Return (X, Y) of the center of cell containing provided text 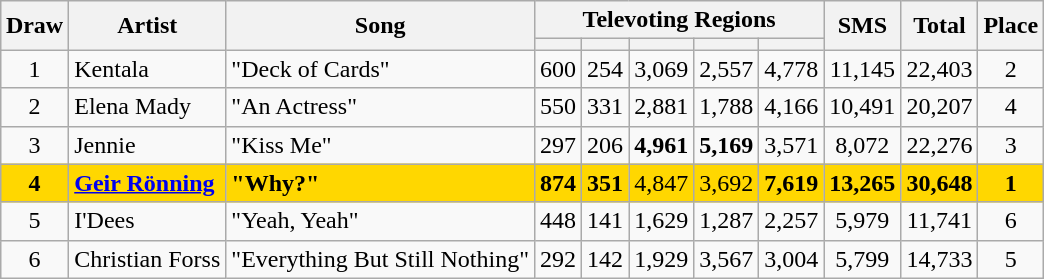
141 (606, 221)
Jennie (148, 145)
14,733 (940, 259)
4,961 (662, 145)
I'Dees (148, 221)
1,629 (662, 221)
30,648 (940, 183)
Kentala (148, 69)
1,788 (726, 107)
"Deck of Cards" (380, 69)
448 (558, 221)
1,929 (662, 259)
3,069 (662, 69)
7,619 (792, 183)
Total (940, 26)
5,979 (862, 221)
Draw (34, 26)
11,145 (862, 69)
Artist (148, 26)
351 (606, 183)
5,799 (862, 259)
"An Actress" (380, 107)
Place (1011, 26)
3,571 (792, 145)
Christian Forss (148, 259)
Song (380, 26)
4,166 (792, 107)
"Yeah, Yeah" (380, 221)
Geir Rönning (148, 183)
3,567 (726, 259)
"Why?" (380, 183)
20,207 (940, 107)
2,881 (662, 107)
5,169 (726, 145)
22,403 (940, 69)
2,557 (726, 69)
1,287 (726, 221)
331 (606, 107)
10,491 (862, 107)
550 (558, 107)
206 (606, 145)
SMS (862, 26)
4,847 (662, 183)
"Kiss Me" (380, 145)
11,741 (940, 221)
8,072 (862, 145)
13,265 (862, 183)
142 (606, 259)
254 (606, 69)
297 (558, 145)
22,276 (940, 145)
3,692 (726, 183)
2,257 (792, 221)
874 (558, 183)
3,004 (792, 259)
Elena Mady (148, 107)
Televoting Regions (678, 20)
600 (558, 69)
292 (558, 259)
"Everything But Still Nothing" (380, 259)
4,778 (792, 69)
